Provide the [X, Y] coordinate of the cell's center where the given text is located.  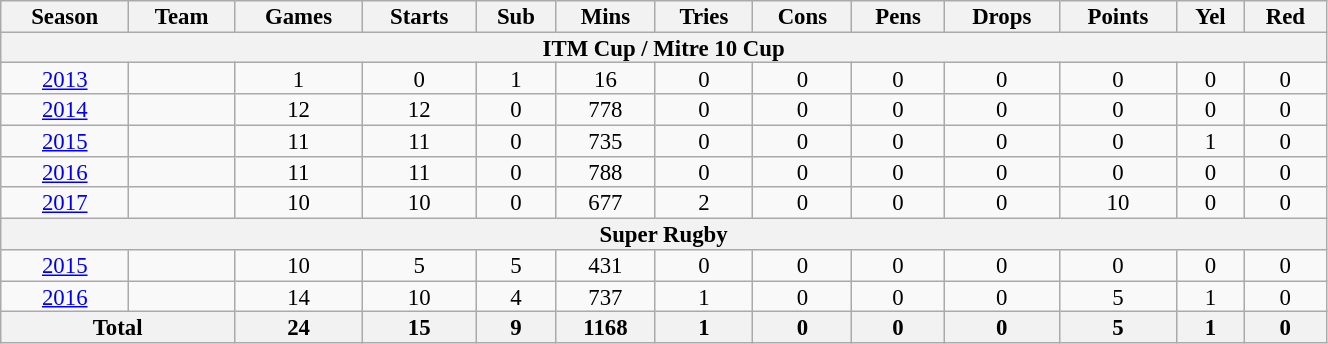
24 [299, 328]
Drops [1002, 16]
Team [182, 16]
431 [606, 266]
677 [606, 204]
15 [420, 328]
Red [1285, 16]
2017 [65, 204]
4 [516, 296]
2013 [65, 78]
1168 [606, 328]
737 [606, 296]
Cons [802, 16]
16 [606, 78]
Super Rugby [664, 234]
Pens [898, 16]
Points [1118, 16]
Sub [516, 16]
735 [606, 140]
Starts [420, 16]
2014 [65, 110]
788 [606, 172]
778 [606, 110]
Tries [704, 16]
14 [299, 296]
Yel [1211, 16]
Total [118, 328]
Games [299, 16]
ITM Cup / Mitre 10 Cup [664, 48]
Season [65, 16]
Mins [606, 16]
2 [704, 204]
9 [516, 328]
